From the cell containing the given text, extract its center point as (x, y) coordinate. 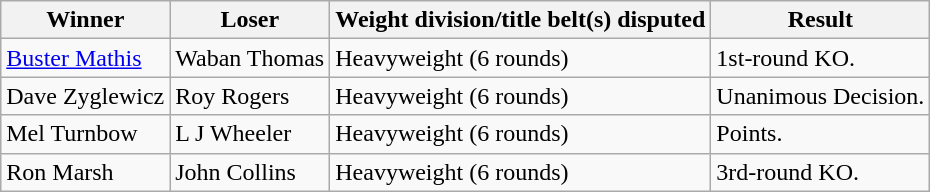
Winner (86, 20)
Waban Thomas (250, 58)
Ron Marsh (86, 172)
Unanimous Decision. (820, 96)
L J Wheeler (250, 134)
Dave Zyglewicz (86, 96)
Mel Turnbow (86, 134)
1st-round KO. (820, 58)
3rd-round KO. (820, 172)
Roy Rogers (250, 96)
Points. (820, 134)
Weight division/title belt(s) disputed (520, 20)
John Collins (250, 172)
Result (820, 20)
Loser (250, 20)
Buster Mathis (86, 58)
